Detect which cell encompasses the target text, then output its (X, Y) center coordinate. 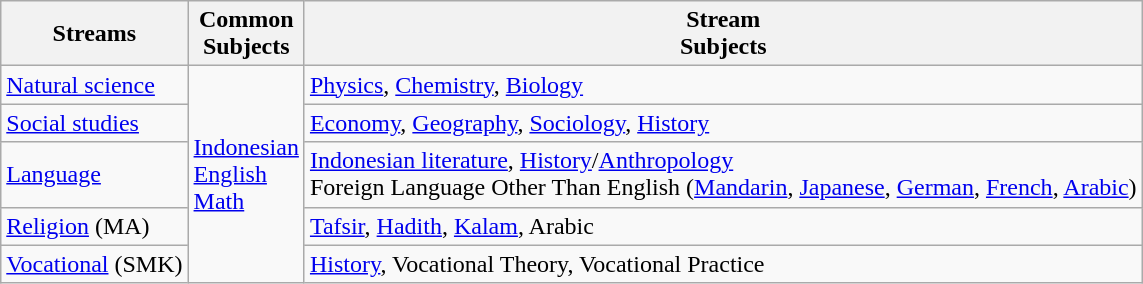
IndonesianEnglishMath (246, 174)
History, Vocational Theory, Vocational Practice (723, 264)
Natural science (94, 85)
Streams (94, 34)
CommonSubjects (246, 34)
Tafsir, Hadith, Kalam, Arabic (723, 226)
Economy, Geography, Sociology, History (723, 123)
Social studies (94, 123)
StreamSubjects (723, 34)
Language (94, 174)
Indonesian literature, History/AnthropologyForeign Language Other Than English (Mandarin, Japanese, German, French, Arabic) (723, 174)
Vocational (SMK) (94, 264)
Religion (MA) (94, 226)
Physics, Chemistry, Biology (723, 85)
